From the cell containing the given text, extract its center point as [X, Y] coordinate. 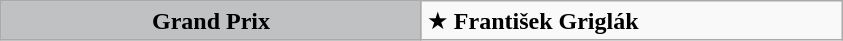
Grand Prix [212, 21]
★ František Griglák [632, 21]
